Determine the [X, Y] coordinate at the center of the cell enclosing the given text.  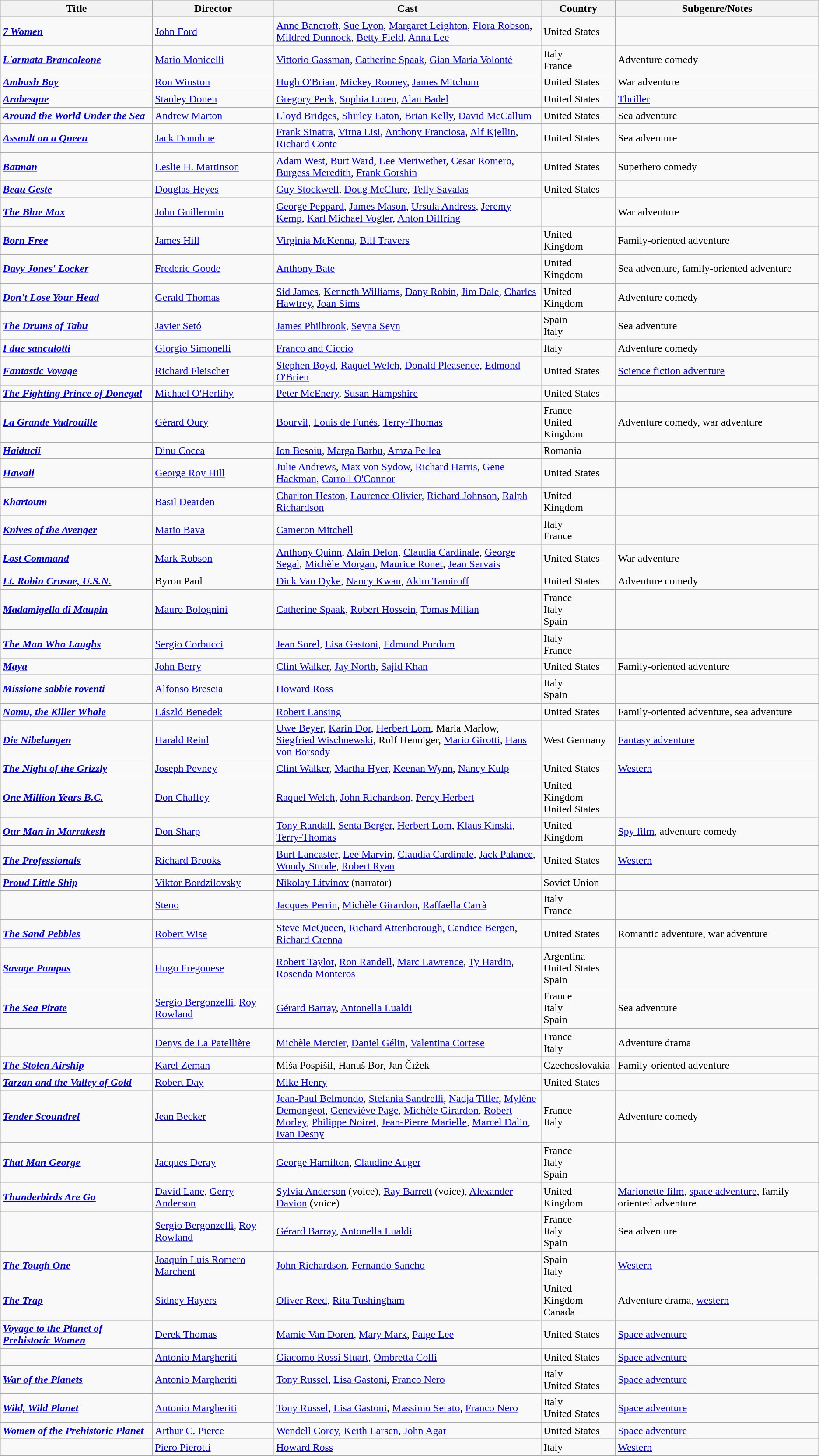
Wild, Wild Planet [77, 1408]
Michèle Mercier, Daniel Gélin, Valentina Cortese [408, 1043]
Cast [408, 9]
Robert Lansing [408, 711]
Director [213, 9]
Jean Becker [213, 1116]
Haiducii [77, 450]
Arthur C. Pierce [213, 1431]
Virginia McKenna, Bill Travers [408, 240]
Batman [77, 166]
Douglas Heyes [213, 189]
Anthony Bate [408, 269]
Richard Brooks [213, 860]
Science fiction adventure [717, 371]
Andrew Marton [213, 116]
Steve McQueen, Richard Attenborough, Candice Bergen, Richard Crenna [408, 933]
Thunderbirds Are Go [77, 1197]
Catherine Spaak, Robert Hossein, Tomas Milian [408, 609]
Lost Command [77, 559]
Voyage to the Planet of Prehistoric Women [77, 1334]
Franco and Ciccio [408, 348]
United KingdomUnited States [578, 797]
Knives of the Avenger [77, 530]
Stephen Boyd, Raquel Welch, Donald Pleasence, Edmond O'Brien [408, 371]
Don't Lose Your Head [77, 297]
László Benedek [213, 711]
Davy Jones' Locker [77, 269]
Basil Dearden [213, 502]
Sergio Corbucci [213, 644]
The Stolen Airship [77, 1065]
Ron Winston [213, 82]
Lloyd Bridges, Shirley Eaton, Brian Kelly, David McCallum [408, 116]
War of the Planets [77, 1380]
The Drums of Tabu [77, 326]
I due sanculotti [77, 348]
Harald Reinl [213, 740]
Giorgio Simonelli [213, 348]
Dick Van Dyke, Nancy Kwan, Akim Tamiroff [408, 581]
Subgenre/Notes [717, 9]
Jacques Deray [213, 1162]
Tony Russel, Lisa Gastoni, Franco Nero [408, 1380]
Lt. Robin Crusoe, U.S.N. [77, 581]
Spy film, adventure comedy [717, 832]
Clint Walker, Martha Hyer, Keenan Wynn, Nancy Kulp [408, 769]
Raquel Welch, John Richardson, Percy Herbert [408, 797]
Born Free [77, 240]
Romantic adventure, war adventure [717, 933]
Alfonso Brescia [213, 689]
L'armata Brancaleone [77, 60]
Robert Taylor, Ron Randell, Marc Lawrence, Ty Hardin, Rosenda Monteros [408, 968]
Jean Sorel, Lisa Gastoni, Edmund Purdom [408, 644]
Burt Lancaster, Lee Marvin, Claudia Cardinale, Jack Palance, Woody Strode, Robert Ryan [408, 860]
The Night of the Grizzly [77, 769]
ItalySpain [578, 689]
Mario Bava [213, 530]
Stanley Donen [213, 99]
Adventure comedy, war adventure [717, 422]
Oliver Reed, Rita Tushingham [408, 1300]
Uwe Beyer, Karin Dor, Herbert Lom, Maria Marlow, Siegfried Wischnewski, Rolf Henniger, Mario Girotti, Hans von Borsody [408, 740]
Mark Robson [213, 559]
Mario Monicelli [213, 60]
Fantastic Voyage [77, 371]
Madamigella di Maupin [77, 609]
Don Chaffey [213, 797]
ArgentinaUnited StatesSpain [578, 968]
Ion Besoiu, Marga Barbu, Amza Pellea [408, 450]
John Berry [213, 666]
Giacomo Rossi Stuart, Ombretta Colli [408, 1357]
Dinu Cocea [213, 450]
Michael O'Herlihy [213, 394]
Guy Stockwell, Doug McClure, Telly Savalas [408, 189]
Cameron Mitchell [408, 530]
Mauro Bolognini [213, 609]
Sidney Hayers [213, 1300]
Joaquín Luis Romero Marchent [213, 1266]
Charlton Heston, Laurence Olivier, Richard Johnson, Ralph Richardson [408, 502]
Robert Day [213, 1082]
Missione sabbie roventi [77, 689]
John Guillermin [213, 212]
FranceUnited Kingdom [578, 422]
Julie Andrews, Max von Sydow, Richard Harris, Gene Hackman, Carroll O'Connor [408, 473]
Tony Randall, Senta Berger, Herbert Lom, Klaus Kinski, Terry-Thomas [408, 832]
Gérard Oury [213, 422]
Tender Scoundrel [77, 1116]
Mamie Van Doren, Mary Mark, Paige Lee [408, 1334]
Proud Little Ship [77, 883]
The Tough One [77, 1266]
Fantasy adventure [717, 740]
Adventure drama, western [717, 1300]
Sylvia Anderson (voice), Ray Barrett (voice), Alexander Davion (voice) [408, 1197]
Around the World Under the Sea [77, 116]
Wendell Corey, Keith Larsen, John Agar [408, 1431]
Marionette film, space adventure, family-oriented adventure [717, 1197]
Byron Paul [213, 581]
The Sea Pirate [77, 1008]
Frederic Goode [213, 269]
David Lane, Gerry Anderson [213, 1197]
The Sand Pebbles [77, 933]
Khartoum [77, 502]
Adam West, Burt Ward, Lee Meriwether, Cesar Romero, Burgess Meredith, Frank Gorshin [408, 166]
One Million Years B.C. [77, 797]
George Roy Hill [213, 473]
Hawaii [77, 473]
Robert Wise [213, 933]
Denys de La Patellière [213, 1043]
Gerald Thomas [213, 297]
Mike Henry [408, 1082]
Frank Sinatra, Virna Lisi, Anthony Franciosa, Alf Kjellin, Richard Conte [408, 138]
Viktor Bordzilovsky [213, 883]
George Peppard, James Mason, Ursula Andress, Jeremy Kemp, Karl Michael Vogler, Anton Diffring [408, 212]
Die Nibelungen [77, 740]
The Trap [77, 1300]
Hugh O'Brian, Mickey Rooney, James Mitchum [408, 82]
Derek Thomas [213, 1334]
James Philbrook, Seyna Seyn [408, 326]
The Fighting Prince of Donegal [77, 394]
Anne Bancroft, Sue Lyon, Margaret Leighton, Flora Robson, Mildred Dunnock, Betty Field, Anna Lee [408, 32]
La Grande Vadrouille [77, 422]
Sid James, Kenneth Williams, Dany Robin, Jim Dale, Charles Hawtrey, Joan Sims [408, 297]
Ambush Bay [77, 82]
Namu, the Killer Whale [77, 711]
Title [77, 9]
7 Women [77, 32]
Gregory Peck, Sophia Loren, Alan Badel [408, 99]
James Hill [213, 240]
Soviet Union [578, 883]
Clint Walker, Jay North, Sajid Khan [408, 666]
Jack Donohue [213, 138]
United KingdomCanada [578, 1300]
Bourvil, Louis de Funès, Terry-Thomas [408, 422]
Steno [213, 905]
Hugo Fregonese [213, 968]
Jacques Perrin, Michèle Girardon, Raffaella Carrà [408, 905]
Karel Zeman [213, 1065]
West Germany [578, 740]
Anthony Quinn, Alain Delon, Claudia Cardinale, George Segal, Michèle Morgan, Maurice Ronet, Jean Servais [408, 559]
Adventure drama [717, 1043]
George Hamilton, Claudine Auger [408, 1162]
Don Sharp [213, 832]
Assault on a Queen [77, 138]
Family-oriented adventure, sea adventure [717, 711]
Tony Russel, Lisa Gastoni, Massimo Serato, Franco Nero [408, 1408]
Arabesque [77, 99]
Czechoslovakia [578, 1065]
Savage Pampas [77, 968]
Joseph Pevney [213, 769]
Leslie H. Martinson [213, 166]
Javier Setó [213, 326]
Míša Pospíšil, Hanuš Bor, Jan Čížek [408, 1065]
John Ford [213, 32]
Thriller [717, 99]
That Man George [77, 1162]
The Man Who Laughs [77, 644]
Vittorio Gassman, Catherine Spaak, Gian Maria Volonté [408, 60]
Richard Fleischer [213, 371]
Piero Pierotti [213, 1447]
Romania [578, 450]
The Professionals [77, 860]
Women of the Prehistoric Planet [77, 1431]
Superhero comedy [717, 166]
Country [578, 9]
John Richardson, Fernando Sancho [408, 1266]
Tarzan and the Valley of Gold [77, 1082]
Peter McEnery, Susan Hampshire [408, 394]
Our Man in Marrakesh [77, 832]
Sea adventure, family-oriented adventure [717, 269]
Nikolay Litvinov (narrator) [408, 883]
Maya [77, 666]
Beau Geste [77, 189]
The Blue Max [77, 212]
